Search for the cell housing the specified text and yield its (x, y) center coordinate. 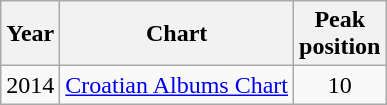
2014 (30, 85)
Chart (177, 34)
Year (30, 34)
Peakposition (340, 34)
Croatian Albums Chart (177, 85)
10 (340, 85)
